Pinpoint the cell where the given text exists, returning its (X, Y) midpoint coordinate. 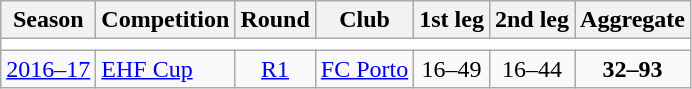
Club (364, 20)
FC Porto (364, 69)
Aggregate (633, 20)
R1 (275, 69)
2016–17 (48, 69)
32–93 (633, 69)
EHF Cup (166, 69)
2nd leg (532, 20)
1st leg (452, 20)
Round (275, 20)
16–44 (532, 69)
Season (48, 20)
16–49 (452, 69)
Competition (166, 20)
